Locate the cell with the specified text and output its (x, y) center coordinate. 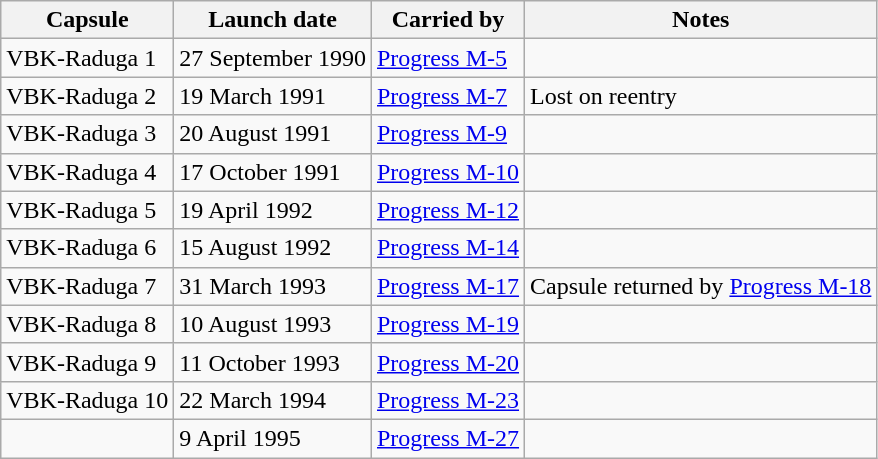
VBK-Raduga 6 (88, 248)
VBK-Raduga 5 (88, 210)
11 October 1993 (273, 362)
VBK-Raduga 4 (88, 172)
VBK-Raduga 2 (88, 96)
Progress M-20 (448, 362)
VBK-Raduga 10 (88, 400)
22 March 1994 (273, 400)
19 March 1991 (273, 96)
Progress M-10 (448, 172)
Progress M-5 (448, 58)
17 October 1991 (273, 172)
10 August 1993 (273, 324)
Notes (701, 20)
Capsule (88, 20)
31 March 1993 (273, 286)
Carried by (448, 20)
20 August 1991 (273, 134)
VBK-Raduga 3 (88, 134)
Progress M-19 (448, 324)
27 September 1990 (273, 58)
Lost on reentry (701, 96)
Progress M-17 (448, 286)
19 April 1992 (273, 210)
Progress M-14 (448, 248)
Progress M-27 (448, 438)
VBK-Raduga 7 (88, 286)
Capsule returned by Progress M-18 (701, 286)
VBK-Raduga 1 (88, 58)
Launch date (273, 20)
VBK-Raduga 8 (88, 324)
15 August 1992 (273, 248)
Progress M-12 (448, 210)
VBK-Raduga 9 (88, 362)
Progress M-23 (448, 400)
Progress M-9 (448, 134)
Progress M-7 (448, 96)
9 April 1995 (273, 438)
